Detect which cell encompasses the target text, then output its (X, Y) center coordinate. 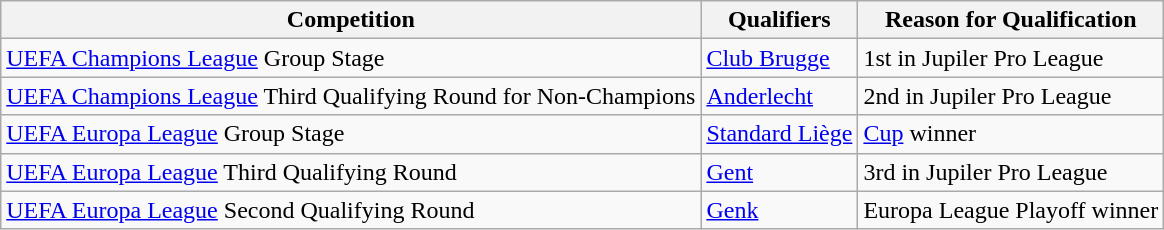
Standard Liège (780, 134)
2nd in Jupiler Pro League (1011, 96)
Cup winner (1011, 134)
Europa League Playoff winner (1011, 210)
UEFA Europa League Second Qualifying Round (351, 210)
UEFA Champions League Third Qualifying Round for Non-Champions (351, 96)
Anderlecht (780, 96)
Reason for Qualification (1011, 20)
UEFA Europa League Third Qualifying Round (351, 172)
UEFA Champions League Group Stage (351, 58)
Competition (351, 20)
UEFA Europa League Group Stage (351, 134)
Gent (780, 172)
Genk (780, 210)
1st in Jupiler Pro League (1011, 58)
3rd in Jupiler Pro League (1011, 172)
Qualifiers (780, 20)
Club Brugge (780, 58)
